Return the (x, y) coordinate for the center point of the cell that contains the specified text.  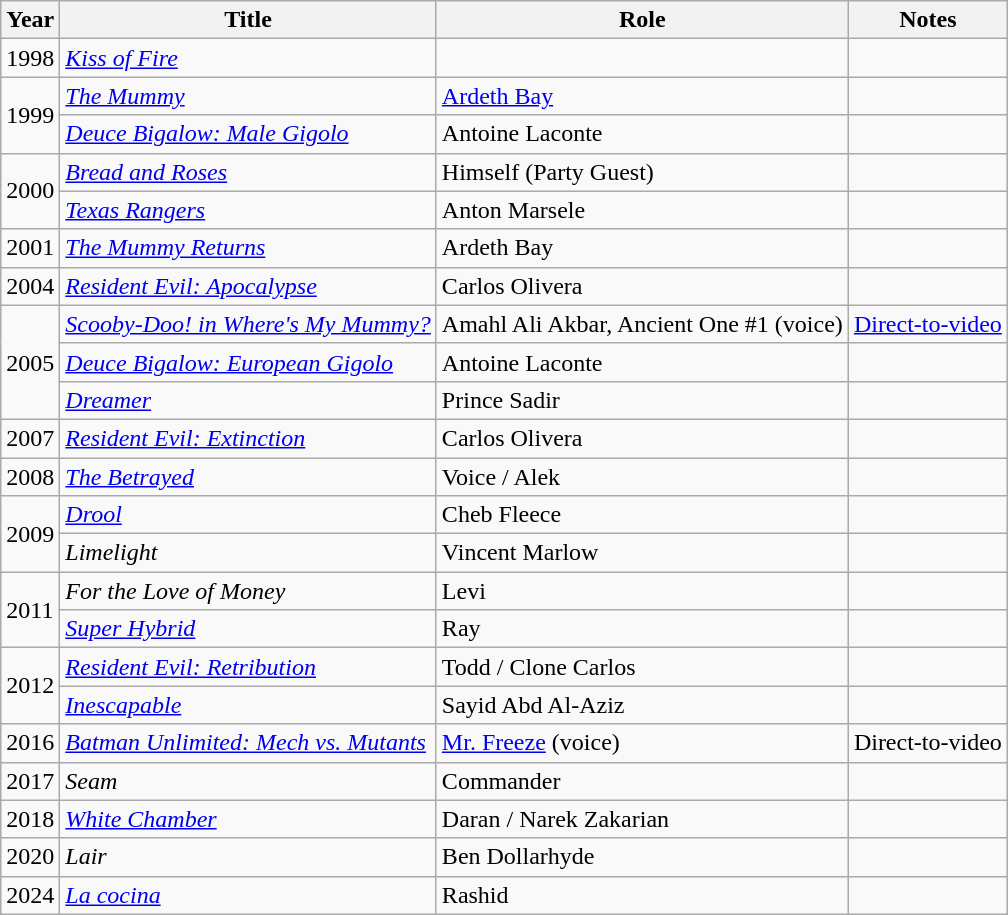
Dreamer (248, 400)
2024 (30, 895)
2007 (30, 438)
Levi (642, 591)
2000 (30, 191)
Deuce Bigalow: Male Gigolo (248, 134)
La cocina (248, 895)
Voice / Alek (642, 477)
Lair (248, 857)
Title (248, 20)
The Mummy (248, 96)
2017 (30, 781)
Ben Dollarhyde (642, 857)
Seam (248, 781)
2001 (30, 248)
Resident Evil: Retribution (248, 667)
Kiss of Fire (248, 58)
Bread and Roses (248, 172)
Notes (928, 20)
The Mummy Returns (248, 248)
1999 (30, 115)
Limelight (248, 553)
Drool (248, 515)
Batman Unlimited: Mech vs. Mutants (248, 743)
2008 (30, 477)
White Chamber (248, 819)
Prince Sadir (642, 400)
Resident Evil: Apocalypse (248, 286)
Resident Evil: Extinction (248, 438)
Ray (642, 629)
2016 (30, 743)
Daran / Narek Zakarian (642, 819)
The Betrayed (248, 477)
2005 (30, 362)
Anton Marsele (642, 210)
Commander (642, 781)
2018 (30, 819)
2009 (30, 534)
Himself (Party Guest) (642, 172)
Amahl Ali Akbar, Ancient One #1 (voice) (642, 324)
Super Hybrid (248, 629)
Scooby-Doo! in Where's My Mummy? (248, 324)
Todd / Clone Carlos (642, 667)
Mr. Freeze (voice) (642, 743)
Role (642, 20)
2012 (30, 686)
Year (30, 20)
2020 (30, 857)
Inescapable (248, 705)
Deuce Bigalow: European Gigolo (248, 362)
Sayid Abd Al-Aziz (642, 705)
For the Love of Money (248, 591)
Cheb Fleece (642, 515)
2004 (30, 286)
Rashid (642, 895)
1998 (30, 58)
Texas Rangers (248, 210)
2011 (30, 610)
Vincent Marlow (642, 553)
